Return [X, Y] of the center of cell containing provided text 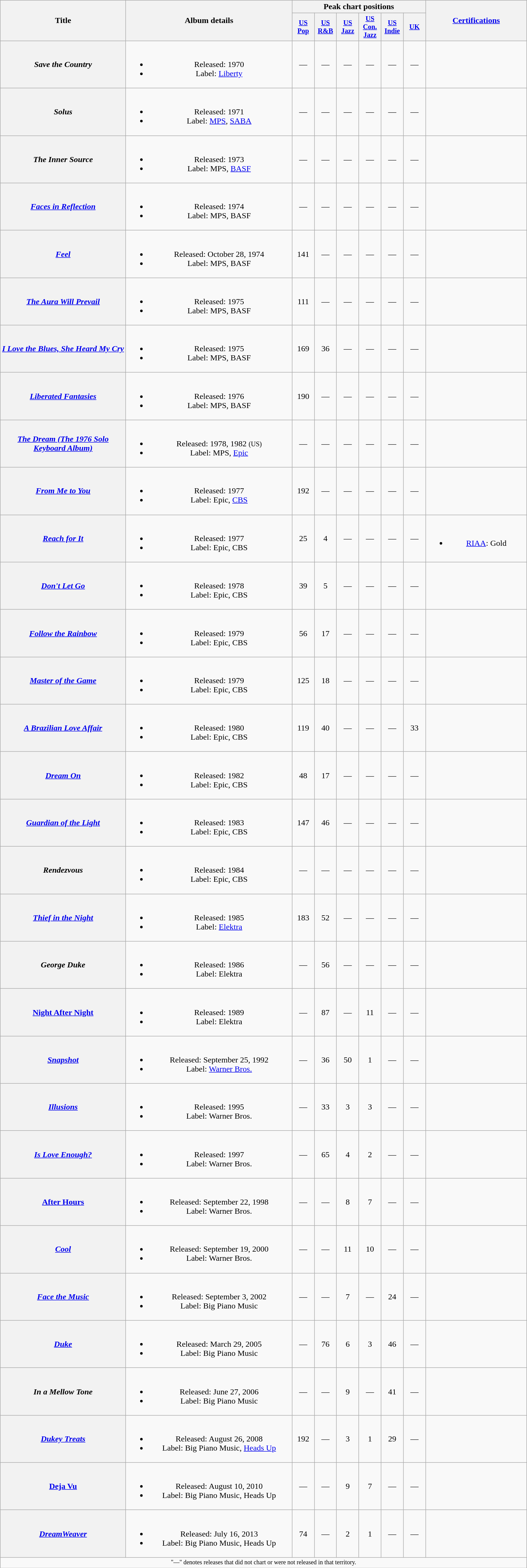
Released: 1976Label: MPS, BASF [209, 396]
65 [326, 1155]
Illusions [63, 1107]
The Aura Will Prevail [63, 301]
Released: 1983Label: Epic, CBS [209, 823]
Released: October 28, 1974Label: MPS, BASF [209, 254]
190 [303, 396]
119 [303, 728]
Released: August 26, 2008Label: Big Piano Music, Heads Up [209, 1439]
111 [303, 301]
Don't Let Go [63, 586]
Released: 1973Label: MPS, BASF [209, 159]
39 [303, 586]
USCon. Jazz [370, 27]
50 [348, 1060]
Solus [63, 112]
Snapshot [63, 1060]
US Pop [303, 27]
Released: September 25, 1992Label: Warner Bros. [209, 1060]
41 [392, 1391]
8 [348, 1202]
UK [415, 27]
Released: 1978, 1982 (US)Label: MPS, Epic [209, 444]
Thief in the Night [63, 918]
125 [303, 680]
USJazz [348, 27]
Released: 1985Label: Elektra [209, 918]
Rendezvous [63, 870]
Duke [63, 1344]
Album details [209, 21]
Certifications [476, 21]
183 [303, 918]
76 [326, 1344]
Released: 1989Label: Elektra [209, 1012]
Released: 1970Label: Liberty [209, 64]
Reach for It [63, 538]
George Duke [63, 965]
Released: March 29, 2005Label: Big Piano Music [209, 1344]
In a Mellow Tone [63, 1391]
6 [348, 1344]
After Hours [63, 1202]
48 [303, 775]
Released: 1971Label: MPS, SABA [209, 112]
Is Love Enough? [63, 1155]
Peak chart positions [359, 7]
"—" denotes releases that did not chart or were not released in that territory. [264, 1563]
USIndie [392, 27]
Night After Night [63, 1012]
USR&B [326, 27]
A Brazilian Love Affair [63, 728]
18 [326, 680]
Released: 1984Label: Epic, CBS [209, 870]
Title [63, 21]
Released: August 10, 2010Label: Big Piano Music, Heads Up [209, 1486]
Released: 1978Label: Epic, CBS [209, 586]
52 [326, 918]
Released: 1995Label: Warner Bros. [209, 1107]
Dream On [63, 775]
Face the Music [63, 1297]
Released: July 16, 2013Label: Big Piano Music, Heads Up [209, 1533]
147 [303, 823]
I Love the Blues, She Heard My Cry [63, 349]
DreamWeaver [63, 1533]
24 [392, 1297]
Liberated Fantasies [63, 396]
Guardian of the Light [63, 823]
Released: 1997Label: Warner Bros. [209, 1155]
29 [392, 1439]
The Inner Source [63, 159]
169 [303, 349]
Released: 1982Label: Epic, CBS [209, 775]
Cool [63, 1249]
Dukey Treats [63, 1439]
Released: September 19, 2000Label: Warner Bros. [209, 1249]
RIAA: Gold [476, 538]
10 [370, 1249]
Released: 1974Label: MPS, BASF [209, 207]
40 [326, 728]
The Dream (The 1976 Solo Keyboard Album) [63, 444]
Master of the Game [63, 680]
Save the Country [63, 64]
Released: 1986Label: Elektra [209, 965]
Released: June 27, 2006Label: Big Piano Music [209, 1391]
Follow the Rainbow [63, 633]
Feel [63, 254]
Released: September 22, 1998Label: Warner Bros. [209, 1202]
5 [326, 586]
74 [303, 1533]
Released: 1980Label: Epic, CBS [209, 728]
25 [303, 538]
Deja Vu [63, 1486]
141 [303, 254]
87 [326, 1012]
Released: September 3, 2002Label: Big Piano Music [209, 1297]
From Me to You [63, 491]
Faces in Reflection [63, 207]
